Scan for the cell matching the given text and deliver its (x, y) coordinate at center. 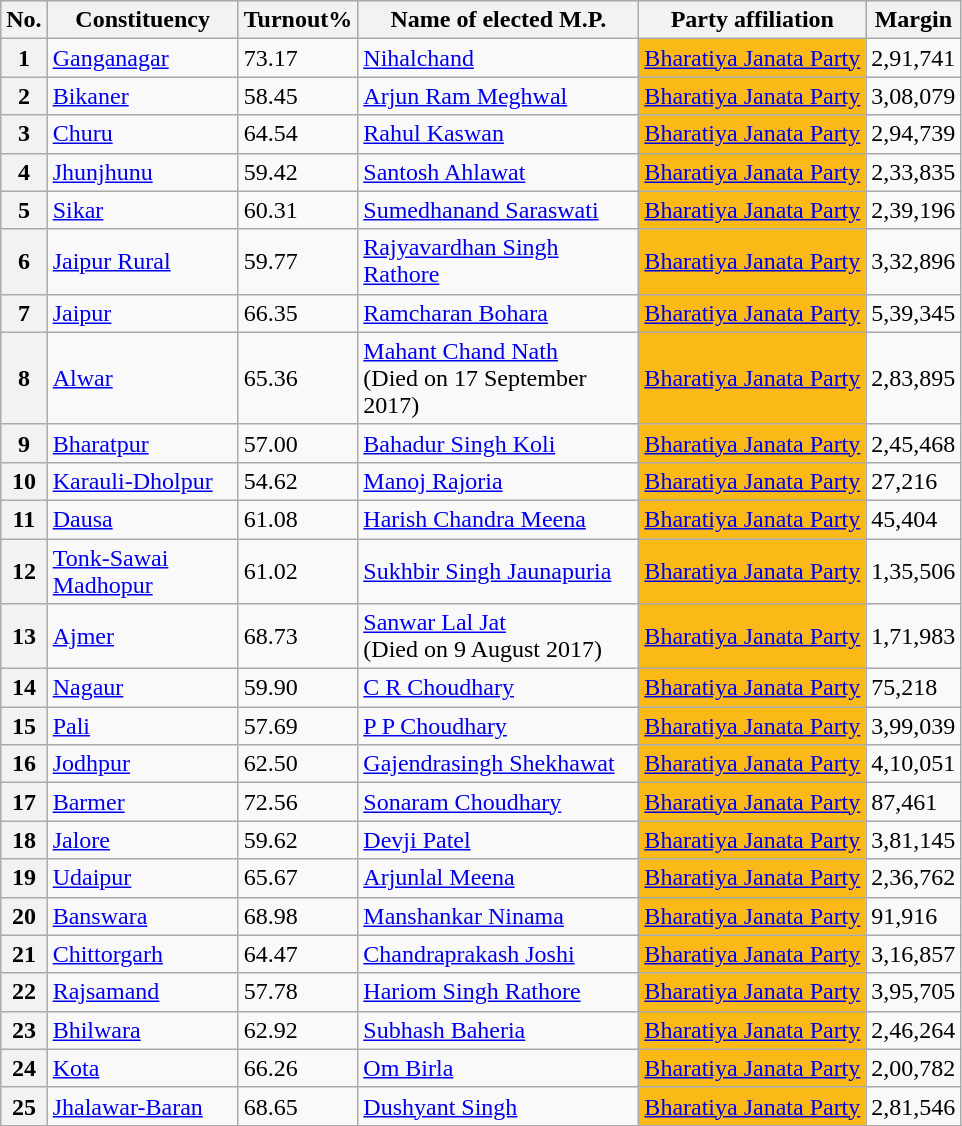
Jaipur (142, 313)
Rajsamand (142, 992)
22 (24, 992)
65.36 (298, 378)
1,35,506 (914, 570)
59.62 (298, 840)
8 (24, 378)
Om Birla (498, 1068)
5 (24, 210)
11 (24, 519)
Ganganagar (142, 58)
66.26 (298, 1068)
91,916 (914, 916)
59.77 (298, 262)
57.00 (298, 443)
17 (24, 802)
62.92 (298, 1030)
Udaipur (142, 878)
Mahant Chand Nath(Died on 17 September 2017) (498, 378)
Gajendrasingh Shekhawat (498, 764)
4 (24, 172)
Bikaner (142, 96)
59.90 (298, 688)
27,216 (914, 481)
87,461 (914, 802)
3 (24, 134)
3,81,145 (914, 840)
21 (24, 954)
Bhilwara (142, 1030)
Jalore (142, 840)
C R Choudhary (498, 688)
4,10,051 (914, 764)
72.56 (298, 802)
Sonaram Choudhary (498, 802)
2,94,739 (914, 134)
61.02 (298, 570)
Karauli-Dholpur (142, 481)
Turnout% (298, 20)
60.31 (298, 210)
Nihalchand (498, 58)
Alwar (142, 378)
16 (24, 764)
3,08,079 (914, 96)
Hariom Singh Rathore (498, 992)
Chandraprakash Joshi (498, 954)
14 (24, 688)
9 (24, 443)
Arjunlal Meena (498, 878)
6 (24, 262)
Sikar (142, 210)
Bahadur Singh Koli (498, 443)
Party affiliation (752, 20)
2,00,782 (914, 1068)
57.69 (298, 726)
10 (24, 481)
Margin (914, 20)
2,33,835 (914, 172)
Subhash Baheria (498, 1030)
Arjun Ram Meghwal (498, 96)
18 (24, 840)
Dausa (142, 519)
57.78 (298, 992)
7 (24, 313)
3,32,896 (914, 262)
Nagaur (142, 688)
15 (24, 726)
65.67 (298, 878)
2,81,546 (914, 1106)
73.17 (298, 58)
45,404 (914, 519)
1,71,983 (914, 636)
12 (24, 570)
2 (24, 96)
66.35 (298, 313)
13 (24, 636)
No. (24, 20)
2,45,468 (914, 443)
Rajyavardhan Singh Rathore (498, 262)
2,46,264 (914, 1030)
Churu (142, 134)
Harish Chandra Meena (498, 519)
68.98 (298, 916)
Jhalawar-Baran (142, 1106)
62.50 (298, 764)
Sanwar Lal Jat(Died on 9 August 2017) (498, 636)
P P Choudhary (498, 726)
Sumedhanand Saraswati (498, 210)
2,39,196 (914, 210)
25 (24, 1106)
64.47 (298, 954)
24 (24, 1068)
20 (24, 916)
Dushyant Singh (498, 1106)
Manoj Rajoria (498, 481)
2,83,895 (914, 378)
Kota (142, 1068)
Constituency (142, 20)
Santosh Ahlawat (498, 172)
64.54 (298, 134)
2,36,762 (914, 878)
Pali (142, 726)
Name of elected M.P. (498, 20)
Manshankar Ninama (498, 916)
Ajmer (142, 636)
Bharatpur (142, 443)
61.08 (298, 519)
23 (24, 1030)
5,39,345 (914, 313)
68.65 (298, 1106)
Chittorgarh (142, 954)
68.73 (298, 636)
3,95,705 (914, 992)
75,218 (914, 688)
54.62 (298, 481)
59.42 (298, 172)
2,91,741 (914, 58)
1 (24, 58)
Jhunjhunu (142, 172)
3,99,039 (914, 726)
Devji Patel (498, 840)
Jaipur Rural (142, 262)
19 (24, 878)
Banswara (142, 916)
58.45 (298, 96)
Jodhpur (142, 764)
Tonk-Sawai Madhopur (142, 570)
Barmer (142, 802)
3,16,857 (914, 954)
Sukhbir Singh Jaunapuria (498, 570)
Rahul Kaswan (498, 134)
Ramcharan Bohara (498, 313)
